Find where the given text appears and provide that cell's center as (x, y) coordinate. 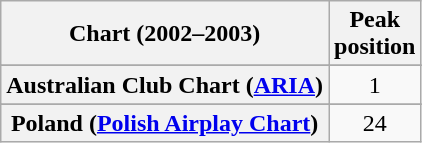
Poland (Polish Airplay Chart) (165, 123)
Peakposition (374, 34)
Chart (2002–2003) (165, 34)
Australian Club Chart (ARIA) (165, 85)
24 (374, 123)
1 (374, 85)
